Detect which cell encompasses the target text, then output its [X, Y] center coordinate. 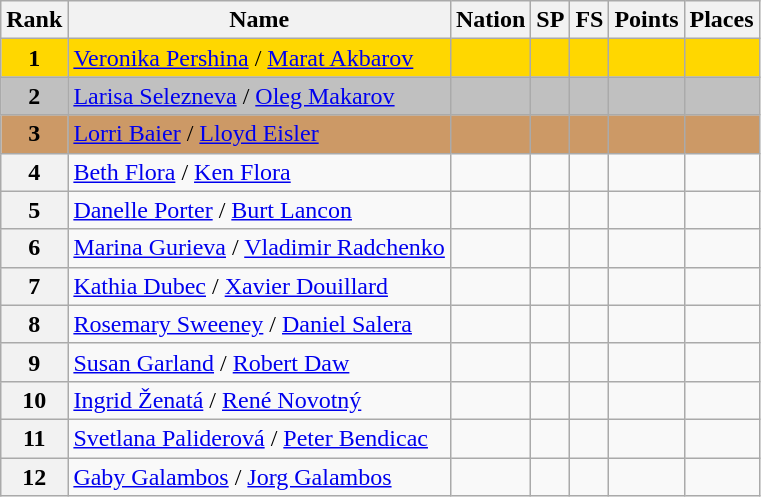
FS [590, 20]
Larisa Selezneva / Oleg Makarov [260, 96]
Marina Gurieva / Vladimir Radchenko [260, 248]
Susan Garland / Robert Daw [260, 362]
12 [34, 477]
Gaby Galambos / Jorg Galambos [260, 477]
Places [722, 20]
5 [34, 210]
7 [34, 286]
Points [646, 20]
Ingrid Ženatá / René Novotný [260, 400]
Kathia Dubec / Xavier Douillard [260, 286]
Rank [34, 20]
Rosemary Sweeney / Daniel Salera [260, 324]
Nation [490, 20]
Lorri Baier / Lloyd Eisler [260, 134]
SP [550, 20]
Svetlana Paliderová / Peter Bendicac [260, 438]
6 [34, 248]
9 [34, 362]
2 [34, 96]
Name [260, 20]
Beth Flora / Ken Flora [260, 172]
3 [34, 134]
Danelle Porter / Burt Lancon [260, 210]
10 [34, 400]
4 [34, 172]
8 [34, 324]
1 [34, 58]
11 [34, 438]
Veronika Pershina / Marat Akbarov [260, 58]
